Return [x, y] of the center of cell containing provided text 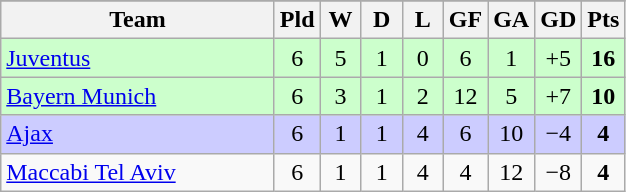
2 [422, 96]
−4 [558, 134]
GD [558, 20]
Juventus [138, 58]
Bayern Munich [138, 96]
+5 [558, 58]
16 [604, 58]
Maccabi Tel Aviv [138, 172]
0 [422, 58]
Team [138, 20]
Ajax [138, 134]
GA [512, 20]
Pld [297, 20]
−8 [558, 172]
GF [465, 20]
Pts [604, 20]
3 [340, 96]
L [422, 20]
D [382, 20]
+7 [558, 96]
W [340, 20]
